Extract the (X, Y) coordinate from the center of the cell holding the provided text.  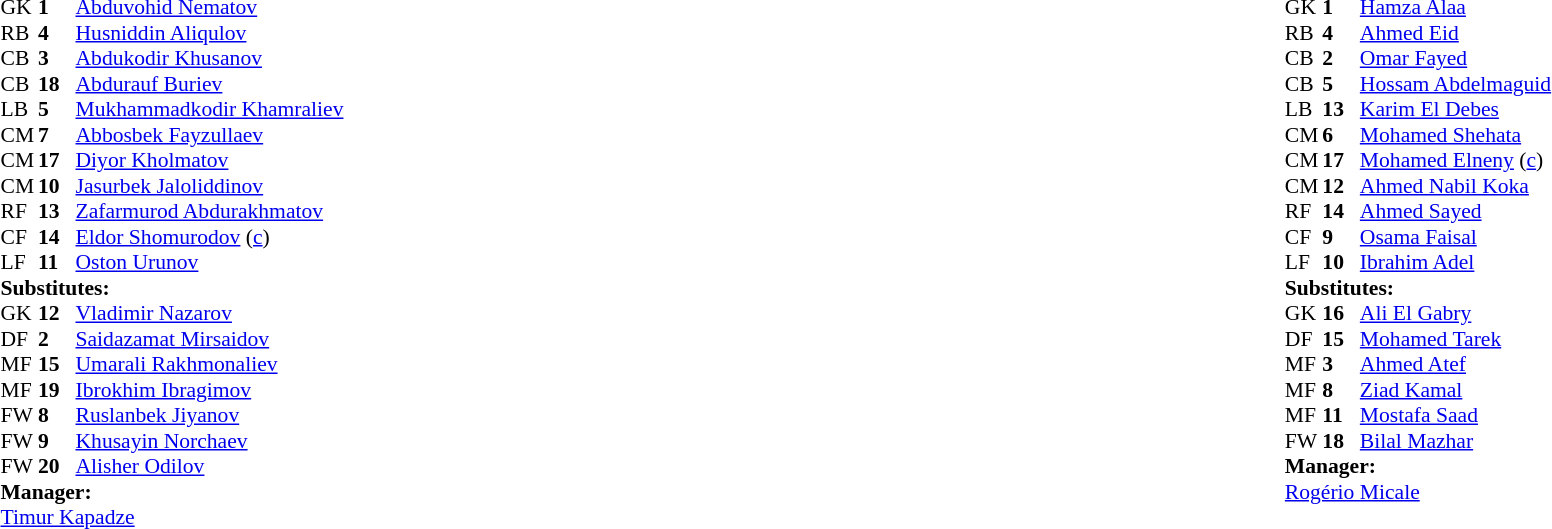
19 (57, 390)
Zafarmurod Abdurakhmatov (210, 211)
Mohamed Tarek (1456, 339)
Mohamed Shehata (1456, 135)
Bilal Mazhar (1456, 441)
Eldor Shomurodov (c) (210, 237)
Ahmed Eid (1456, 33)
16 (1341, 313)
Ruslanbek Jiyanov (210, 415)
Jasurbek Jaloliddinov (210, 186)
Abdurauf Buriev (210, 84)
Rogério Micale (1418, 492)
6 (1341, 135)
Mostafa Saad (1456, 415)
Khusayin Norchaev (210, 441)
Husniddin Aliqulov (210, 33)
Karim El Debes (1456, 109)
Ibrokhim Ibragimov (210, 390)
Ahmed Nabil Koka (1456, 186)
Ahmed Atef (1456, 365)
Hossam Abdelmaguid (1456, 84)
Omar Fayed (1456, 59)
Mukhammadkodir Khamraliev (210, 109)
Oston Urunov (210, 263)
7 (57, 135)
Alisher Odilov (210, 467)
20 (57, 467)
Abbosbek Fayzullaev (210, 135)
Diyor Kholmatov (210, 161)
Abdukodir Khusanov (210, 59)
Ibrahim Adel (1456, 263)
Ali El Gabry (1456, 313)
Mohamed Elneny (c) (1456, 161)
Saidazamat Mirsaidov (210, 339)
Ahmed Sayed (1456, 211)
Vladimir Nazarov (210, 313)
Umarali Rakhmonaliev (210, 365)
Osama Faisal (1456, 237)
Ziad Kamal (1456, 390)
